Identify which cell holds the provided text, then report its [X, Y] central coordinate. 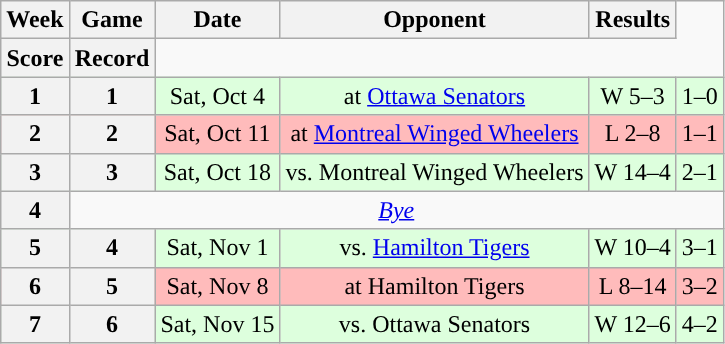
vs. Ottawa Senators [434, 324]
Sat, Nov 15 [218, 324]
Bye [396, 210]
Week [35, 20]
Score [35, 58]
L 8–14 [632, 286]
1–1 [700, 134]
W 14–4 [632, 172]
vs. Montreal Winged Wheelers [434, 172]
1–0 [700, 96]
Record [112, 58]
Sat, Nov 1 [218, 248]
2–1 [700, 172]
Results [632, 20]
Sat, Oct 11 [218, 134]
W 10–4 [632, 248]
at Ottawa Senators [434, 96]
Sat, Oct 4 [218, 96]
Sat, Nov 8 [218, 286]
at Montreal Winged Wheelers [434, 134]
Opponent [434, 20]
L 2–8 [632, 134]
at Hamilton Tigers [434, 286]
Sat, Oct 18 [218, 172]
4–2 [700, 324]
3–2 [700, 286]
7 [35, 324]
vs. Hamilton Tigers [434, 248]
3–1 [700, 248]
W 12–6 [632, 324]
W 5–3 [632, 96]
Date [218, 20]
Game [112, 20]
